Pinpoint the cell where the given text exists, returning its [x, y] midpoint coordinate. 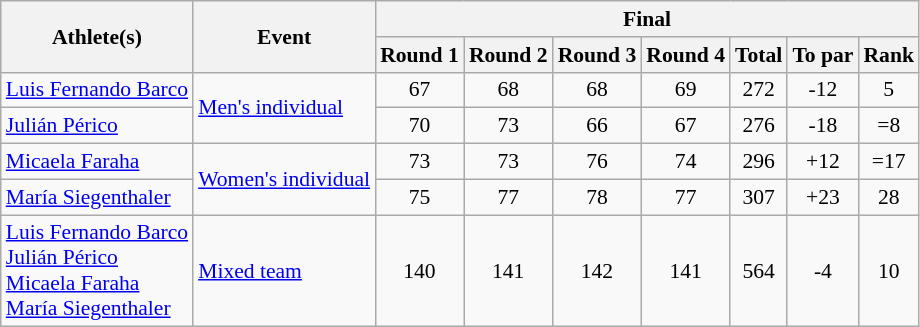
Rank [888, 55]
307 [758, 197]
Julián Périco [97, 126]
-12 [822, 90]
276 [758, 126]
Men's individual [284, 108]
70 [420, 126]
74 [686, 162]
5 [888, 90]
+12 [822, 162]
75 [420, 197]
Final [647, 19]
Event [284, 36]
Luis Fernando BarcoJulián PéricoMicaela FarahaMaría Siegenthaler [97, 271]
296 [758, 162]
76 [598, 162]
-4 [822, 271]
=8 [888, 126]
=17 [888, 162]
Total [758, 55]
140 [420, 271]
Round 4 [686, 55]
-18 [822, 126]
To par [822, 55]
66 [598, 126]
Round 3 [598, 55]
María Siegenthaler [97, 197]
78 [598, 197]
272 [758, 90]
10 [888, 271]
Round 2 [508, 55]
Round 1 [420, 55]
Women's individual [284, 180]
142 [598, 271]
Athlete(s) [97, 36]
28 [888, 197]
Micaela Faraha [97, 162]
+23 [822, 197]
Mixed team [284, 271]
Luis Fernando Barco [97, 90]
564 [758, 271]
69 [686, 90]
